Extract the (x, y) coordinate from the center of the cell holding the provided text.  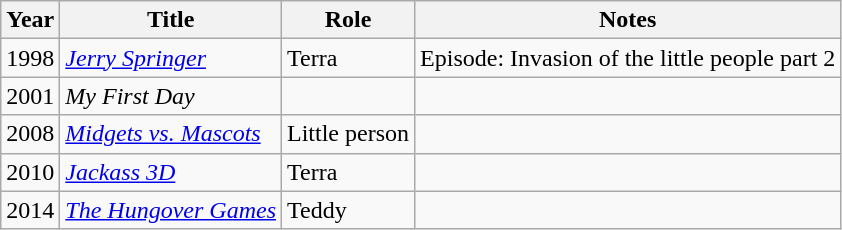
Little person (348, 134)
Title (171, 20)
2001 (30, 96)
The Hungover Games (171, 210)
2008 (30, 134)
My First Day (171, 96)
Midgets vs. Mascots (171, 134)
Episode: Invasion of the little people part 2 (628, 58)
Role (348, 20)
Jerry Springer (171, 58)
Jackass 3D (171, 172)
2014 (30, 210)
Year (30, 20)
1998 (30, 58)
2010 (30, 172)
Notes (628, 20)
Teddy (348, 210)
